Locate the cell with the specified text and output its (X, Y) center coordinate. 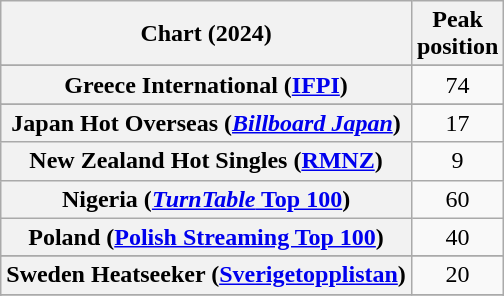
Greece International (IFPI) (206, 85)
40 (457, 237)
Nigeria (TurnTable Top 100) (206, 199)
60 (457, 199)
9 (457, 161)
17 (457, 123)
Chart (2024) (206, 34)
New Zealand Hot Singles (RMNZ) (206, 161)
Sweden Heatseeker (Sverigetopplistan) (206, 275)
Poland (Polish Streaming Top 100) (206, 237)
Japan Hot Overseas (Billboard Japan) (206, 123)
20 (457, 275)
Peakposition (457, 34)
74 (457, 85)
